Identify which cell holds the provided text, then report its (x, y) central coordinate. 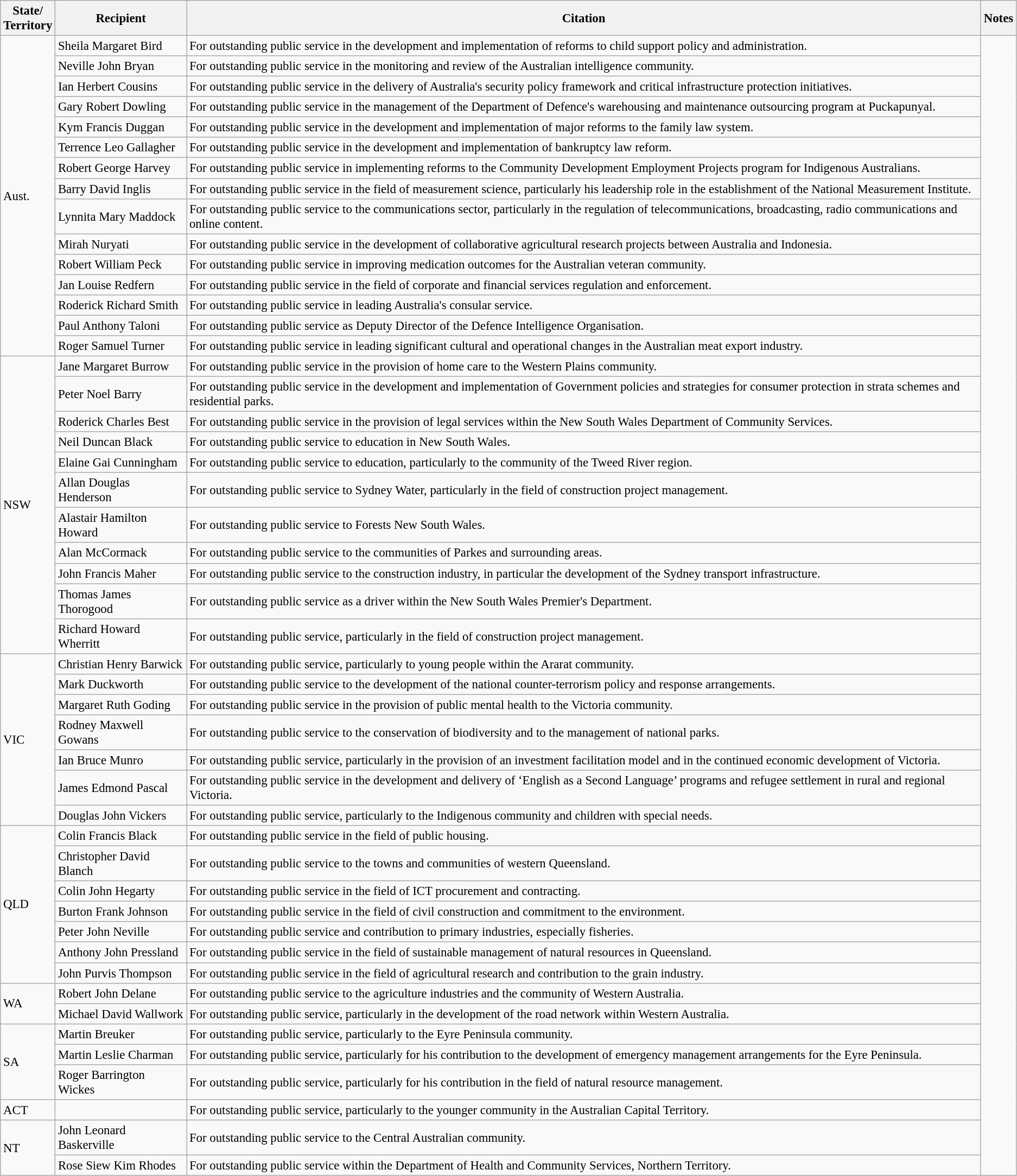
Aust. (28, 196)
VIC (28, 740)
For outstanding public service, particularly to the younger community in the Australian Capital Territory. (584, 1110)
Colin John Hegarty (121, 891)
For outstanding public service, particularly in the development of the road network within Western Australia. (584, 1014)
Margaret Ruth Goding (121, 705)
Robert George Harvey (121, 168)
State/Territory (28, 18)
Alastair Hamilton Howard (121, 525)
John Leonard Baskerville (121, 1138)
For outstanding public service to the towns and communities of western Queensland. (584, 864)
Richard Howard Wherritt (121, 636)
John Purvis Thompson (121, 973)
For outstanding public service within the Department of Health and Community Services, Northern Territory. (584, 1165)
For outstanding public service in the field of ICT procurement and contracting. (584, 891)
Martin Breuker (121, 1034)
For outstanding public service in the field of agricultural research and contribution to the grain industry. (584, 973)
Elaine Gai Cunningham (121, 463)
Mirah Nuryati (121, 244)
For outstanding public service to the development of the national counter-terrorism policy and response arrangements. (584, 685)
Roderick Richard Smith (121, 305)
For outstanding public service in the development and implementation of major reforms to the family law system. (584, 127)
Rose Siew Kim Rhodes (121, 1165)
For outstanding public service, particularly in the field of construction project management. (584, 636)
For outstanding public service in the field of public housing. (584, 836)
James Edmond Pascal (121, 788)
For outstanding public service, particularly to the Indigenous community and children with special needs. (584, 816)
Thomas James Thorogood (121, 601)
WA (28, 1004)
For outstanding public service in implementing reforms to the Community Development Employment Projects program for Indigenous Australians. (584, 168)
Christopher David Blanch (121, 864)
Neil Duncan Black (121, 442)
For outstanding public service, particularly for his contribution to the development of emergency management arrangements for the Eyre Peninsula. (584, 1054)
For outstanding public service in the provision of public mental health to the Victoria community. (584, 705)
For outstanding public service in the delivery of Australia's security policy framework and critical infrastructure protection initiatives. (584, 87)
For outstanding public service in the field of corporate and financial services regulation and enforcement. (584, 285)
For outstanding public service in the development and implementation of bankruptcy law reform. (584, 148)
Recipient (121, 18)
Kym Francis Duggan (121, 127)
For outstanding public service in leading Australia's consular service. (584, 305)
For outstanding public service in the field of civil construction and commitment to the environment. (584, 912)
ACT (28, 1110)
NSW (28, 504)
Burton Frank Johnson (121, 912)
For outstanding public service to education, particularly to the community of the Tweed River region. (584, 463)
Lynnita Mary Maddock (121, 216)
For outstanding public service to the construction industry, in particular the development of the Sydney transport infrastructure. (584, 573)
John Francis Maher (121, 573)
For outstanding public service, particularly to young people within the Ararat community. (584, 664)
Paul Anthony Taloni (121, 325)
For outstanding public service to the conservation of biodiversity and to the management of national parks. (584, 732)
For outstanding public service in the field of sustainable management of natural resources in Queensland. (584, 953)
For outstanding public service, particularly for his contribution in the field of natural resource management. (584, 1083)
Gary Robert Dowling (121, 107)
Ian Bruce Munro (121, 760)
Terrence Leo Gallagher (121, 148)
Michael David Wallwork (121, 1014)
Alan McCormack (121, 553)
Allan Douglas Henderson (121, 490)
QLD (28, 904)
For outstanding public service in the development and implementation of reforms to child support policy and administration. (584, 46)
For outstanding public service to Forests New South Wales. (584, 525)
Notes (999, 18)
Roger Samuel Turner (121, 346)
Barry David Inglis (121, 189)
Rodney Maxwell Gowans (121, 732)
Douglas John Vickers (121, 816)
For outstanding public service in the management of the Department of Defence's warehousing and maintenance outsourcing program at Puckapunyal. (584, 107)
Ian Herbert Cousins (121, 87)
For outstanding public service in improving medication outcomes for the Australian veteran community. (584, 264)
For outstanding public service in leading significant cultural and operational changes in the Australian meat export industry. (584, 346)
Peter Noel Barry (121, 394)
Anthony John Pressland (121, 953)
SA (28, 1062)
Robert John Delane (121, 993)
Robert William Peck (121, 264)
For outstanding public service, particularly to the Eyre Peninsula community. (584, 1034)
For outstanding public service as a driver within the New South Wales Premier's Department. (584, 601)
For outstanding public service in the provision of home care to the Western Plains community. (584, 366)
Colin Francis Black (121, 836)
For outstanding public service in the provision of legal services within the New South Wales Department of Community Services. (584, 422)
Roderick Charles Best (121, 422)
For outstanding public service and contribution to primary industries, especially fisheries. (584, 932)
Mark Duckworth (121, 685)
For outstanding public service to education in New South Wales. (584, 442)
NT (28, 1148)
For outstanding public service in the development of collaborative agricultural research projects between Australia and Indonesia. (584, 244)
For outstanding public service to Sydney Water, particularly in the field of construction project management. (584, 490)
Christian Henry Barwick (121, 664)
Peter John Neville (121, 932)
Sheila Margaret Bird (121, 46)
For outstanding public service to the Central Australian community. (584, 1138)
For outstanding public service as Deputy Director of the Defence Intelligence Organisation. (584, 325)
For outstanding public service to the communities of Parkes and surrounding areas. (584, 553)
For outstanding public service in the monitoring and review of the Australian intelligence community. (584, 66)
Roger Barrington Wickes (121, 1083)
Citation (584, 18)
Martin Leslie Charman (121, 1054)
For outstanding public service to the agriculture industries and the community of Western Australia. (584, 993)
Jan Louise Redfern (121, 285)
Jane Margaret Burrow (121, 366)
Neville John Bryan (121, 66)
